Extract the (X, Y) coordinate from the center of the cell holding the provided text.  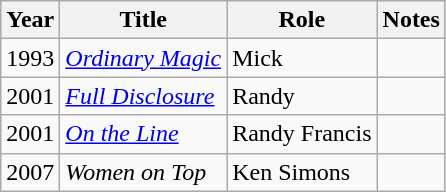
Full Disclosure (144, 96)
1993 (30, 58)
Mick (302, 58)
Randy Francis (302, 134)
Women on Top (144, 172)
Title (144, 20)
Ordinary Magic (144, 58)
2007 (30, 172)
Year (30, 20)
Role (302, 20)
Ken Simons (302, 172)
On the Line (144, 134)
Randy (302, 96)
Notes (411, 20)
